For the text-containing cell, return its midpoint in [X, Y] coordinate format. 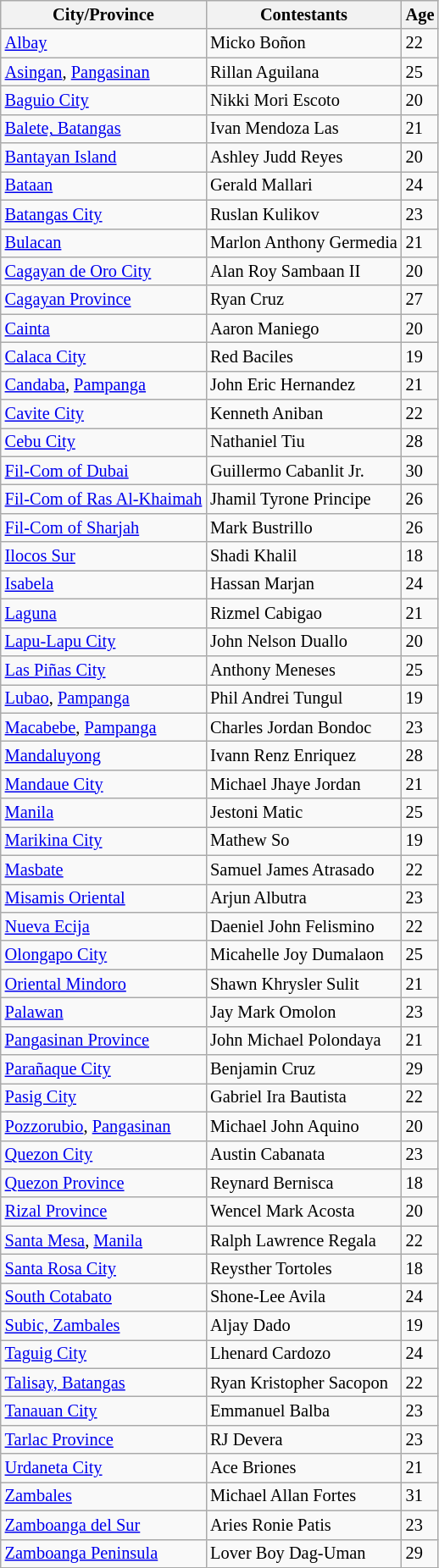
Albay [103, 43]
30 [420, 471]
Ruslan Kulikov [303, 214]
Micko Boñon [303, 43]
Jay Mark Omolon [303, 1012]
Michael Jhaye Jordan [303, 784]
Ilocos Sur [103, 556]
Wencel Mark Acosta [303, 1212]
Nikki Mori Escoto [303, 100]
Calaca City [103, 356]
Oriental Mindoro [103, 984]
Jhamil Tyrone Principe [303, 499]
Ivan Mendoza Las [303, 129]
Santa Mesa, Manila [103, 1240]
Red Baciles [303, 356]
Bulacan [103, 243]
Ace Briones [303, 1468]
Austin Cabanata [303, 1155]
Ashley Judd Reyes [303, 157]
Gerald Mallari [303, 185]
Rizal Province [103, 1212]
Anthony Meneses [303, 670]
Aljay Dado [303, 1326]
Taguig City [103, 1354]
Rizmel Cabigao [303, 613]
RJ Devera [303, 1439]
Ryan Cruz [303, 300]
Olongapo City [103, 955]
Macabebe, Pampanga [103, 727]
Asingan, Pangasinan [103, 72]
Balete, Batangas [103, 129]
Nueva Ecija [103, 926]
Laguna [103, 613]
Cagayan Province [103, 300]
Shawn Khrysler Sulit [303, 984]
Cainta [103, 329]
Hassan Marjan [303, 584]
Isabela [103, 584]
Aries Ronie Patis [303, 1525]
Cagayan de Oro City [103, 271]
Ralph Lawrence Regala [303, 1240]
Lover Boy Dag-Uman [303, 1554]
Palawan [103, 1012]
Phil Andrei Tungul [303, 698]
Marlon Anthony Germedia [303, 243]
Alan Roy Sambaan II [303, 271]
Bataan [103, 185]
Lapu-Lapu City [103, 642]
Zamboanga del Sur [103, 1525]
Las Piñas City [103, 670]
Arjun Albutra [303, 898]
Shadi Khalil [303, 556]
Michael John Aquino [303, 1126]
Misamis Oriental [103, 898]
Fil-Com of Dubai [103, 471]
Tanauan City [103, 1411]
Pozzorubio, Pangasinan [103, 1126]
Samuel James Atrasado [303, 870]
Cavite City [103, 414]
Michael Allan Fortes [303, 1496]
Cebu City [103, 442]
Aaron Maniego [303, 329]
Guillermo Cabanlit Jr. [303, 471]
Jestoni Matic [303, 813]
Candaba, Pampanga [103, 385]
Zamboanga Peninsula [103, 1554]
Quezon City [103, 1155]
Gabriel Ira Bautista [303, 1097]
John Michael Polondaya [303, 1041]
Masbate [103, 870]
Contestants [303, 14]
Emmanuel Balba [303, 1411]
Fil-Com of Ras Al-Khaimah [103, 499]
Reysther Tortoles [303, 1268]
Manila [103, 813]
Micahelle Joy Dumalaon [303, 955]
Rillan Aguilana [303, 72]
Zambales [103, 1496]
Subic, Zambales [103, 1326]
Nathaniel Tiu [303, 442]
Mathew So [303, 841]
31 [420, 1496]
John Eric Hernandez [303, 385]
Mandaluyong [103, 755]
Charles Jordan Bondoc [303, 727]
Quezon Province [103, 1183]
Mandaue City [103, 784]
Ryan Kristopher Sacopon [303, 1383]
Tarlac Province [103, 1439]
Lhenard Cardozo [303, 1354]
City/Province [103, 14]
Santa Rosa City [103, 1268]
Fil-Com of Sharjah [103, 527]
Shone-Lee Avila [303, 1297]
Kenneth Aniban [303, 414]
Pasig City [103, 1097]
Parañaque City [103, 1069]
Mark Bustrillo [303, 527]
Reynard Bernisca [303, 1183]
27 [420, 300]
Lubao, Pampanga [103, 698]
Marikina City [103, 841]
Batangas City [103, 214]
South Cotabato [103, 1297]
Ivann Renz Enriquez [303, 755]
Urdaneta City [103, 1468]
Benjamin Cruz [303, 1069]
Talisay, Batangas [103, 1383]
Bantayan Island [103, 157]
Baguio City [103, 100]
Daeniel John Felismino [303, 926]
Age [420, 14]
Pangasinan Province [103, 1041]
John Nelson Duallo [303, 642]
